From the cell containing the given text, extract its center point as [x, y] coordinate. 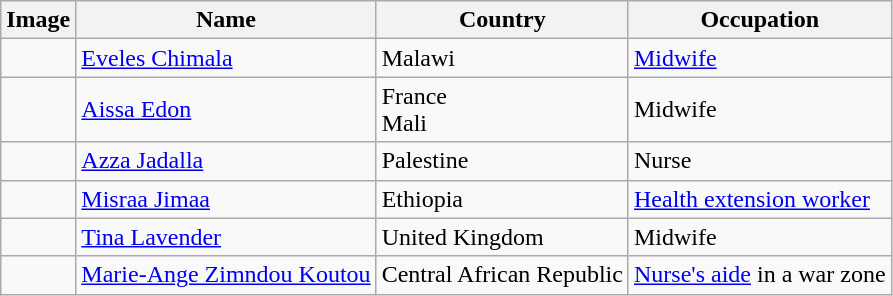
Central African Republic [502, 275]
Eveles Chimala [226, 58]
United Kingdom [502, 237]
Occupation [760, 20]
Azza Jadalla [226, 161]
Misraa Jimaa [226, 199]
Name [226, 20]
Palestine [502, 161]
Malawi [502, 58]
Ethiopia [502, 199]
Tina Lavender [226, 237]
Image [38, 20]
Health extension worker [760, 199]
Country [502, 20]
Nurse's aide in a war zone [760, 275]
Aissa Edon [226, 110]
Nurse [760, 161]
FranceMali [502, 110]
Marie-Ange Zimndou Koutou [226, 275]
